Find where the given text appears and provide that cell's center as (x, y) coordinate. 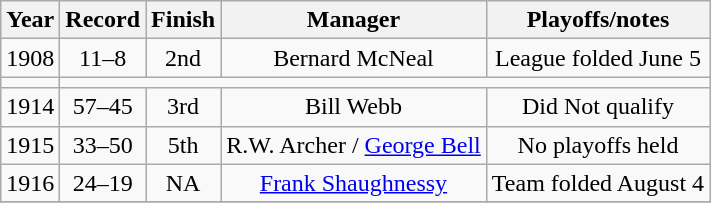
Year (30, 20)
11–8 (103, 58)
1914 (30, 107)
1915 (30, 145)
33–50 (103, 145)
Bill Webb (354, 107)
NA (184, 183)
R.W. Archer / George Bell (354, 145)
Bernard McNeal (354, 58)
Manager (354, 20)
Did Not qualify (598, 107)
League folded June 5 (598, 58)
24–19 (103, 183)
Team folded August 4 (598, 183)
3rd (184, 107)
Finish (184, 20)
1908 (30, 58)
Playoffs/notes (598, 20)
2nd (184, 58)
No playoffs held (598, 145)
57–45 (103, 107)
Record (103, 20)
5th (184, 145)
1916 (30, 183)
Frank Shaughnessy (354, 183)
